Pinpoint the cell where the given text exists, returning its (X, Y) midpoint coordinate. 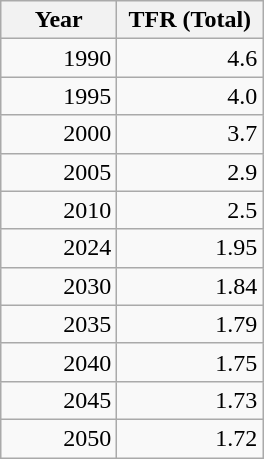
1.79 (190, 324)
4.6 (190, 58)
2045 (59, 400)
1.95 (190, 248)
1995 (59, 96)
Year (59, 20)
1.72 (190, 438)
2005 (59, 172)
2050 (59, 438)
4.0 (190, 96)
TFR (Total) (190, 20)
2030 (59, 286)
2024 (59, 248)
3.7 (190, 134)
2.5 (190, 210)
2.9 (190, 172)
2035 (59, 324)
1.84 (190, 286)
1990 (59, 58)
2010 (59, 210)
2040 (59, 362)
1.73 (190, 400)
1.75 (190, 362)
2000 (59, 134)
